Pinpoint the cell where the given text exists, returning its [X, Y] midpoint coordinate. 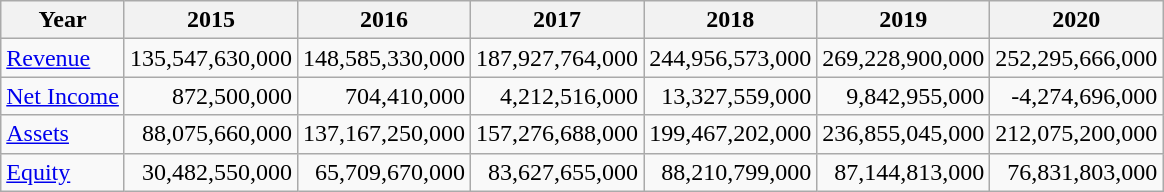
2017 [558, 20]
236,855,045,000 [904, 134]
137,167,250,000 [384, 134]
2020 [1076, 20]
244,956,573,000 [730, 58]
2015 [210, 20]
187,927,764,000 [558, 58]
2016 [384, 20]
-4,274,696,000 [1076, 96]
88,075,660,000 [210, 134]
199,467,202,000 [730, 134]
Revenue [63, 58]
Equity [63, 172]
83,627,655,000 [558, 172]
148,585,330,000 [384, 58]
Net Income [63, 96]
30,482,550,000 [210, 172]
269,228,900,000 [904, 58]
13,327,559,000 [730, 96]
76,831,803,000 [1076, 172]
87,144,813,000 [904, 172]
Assets [63, 134]
Year [63, 20]
2019 [904, 20]
135,547,630,000 [210, 58]
4,212,516,000 [558, 96]
88,210,799,000 [730, 172]
65,709,670,000 [384, 172]
9,842,955,000 [904, 96]
872,500,000 [210, 96]
212,075,200,000 [1076, 134]
704,410,000 [384, 96]
157,276,688,000 [558, 134]
252,295,666,000 [1076, 58]
2018 [730, 20]
